Determine the [x, y] coordinate at the center of the cell enclosing the given text.  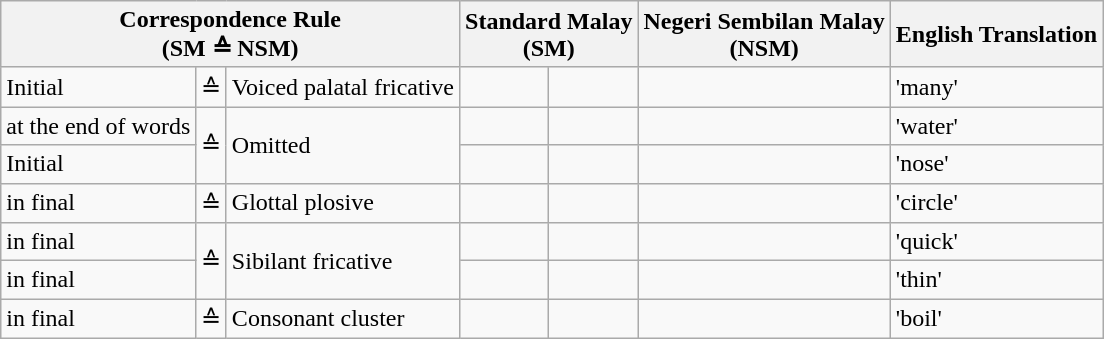
'water' [996, 126]
'many' [996, 87]
'nose' [996, 164]
Sibilant fricative [342, 261]
'quick' [996, 242]
at the end of words [98, 126]
Voiced palatal fricative [342, 87]
Consonant cluster [342, 319]
Glottal plosive [342, 203]
'thin' [996, 280]
'boil' [996, 319]
'circle' [996, 203]
Standard Malay(SM) [549, 34]
Negeri Sembilan Malay(NSM) [764, 34]
Omitted [342, 145]
Correspondence Rule(SM ≙ NSM) [230, 34]
English Translation [996, 34]
